Return the (x, y) coordinate for the center point of the cell that contains the specified text.  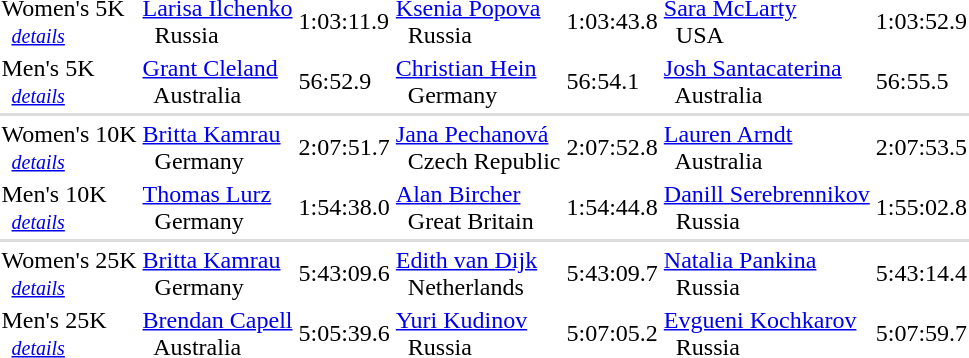
Men's 5K details (69, 82)
Men's 10K details (69, 208)
5:43:09.7 (612, 274)
56:52.9 (344, 82)
Jana Pechanová Czech Republic (478, 148)
1:54:38.0 (344, 208)
56:54.1 (612, 82)
Women's 10K details (69, 148)
5:43:14.4 (921, 274)
Danill Serebrennikov Russia (766, 208)
5:43:09.6 (344, 274)
Thomas Lurz Germany (218, 208)
1:54:44.8 (612, 208)
1:55:02.8 (921, 208)
Josh Santacaterina Australia (766, 82)
56:55.5 (921, 82)
Edith van Dijk Netherlands (478, 274)
Lauren Arndt Australia (766, 148)
Alan Bircher Great Britain (478, 208)
2:07:53.5 (921, 148)
2:07:51.7 (344, 148)
Natalia Pankina Russia (766, 274)
Christian Hein Germany (478, 82)
2:07:52.8 (612, 148)
Grant Cleland Australia (218, 82)
Women's 25K details (69, 274)
